Locate the cell with the specified text and output its (X, Y) center coordinate. 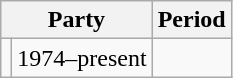
Party (76, 20)
Period (192, 20)
1974–present (82, 58)
